Output the [X, Y] coordinate of the center of the cell containing the given text.  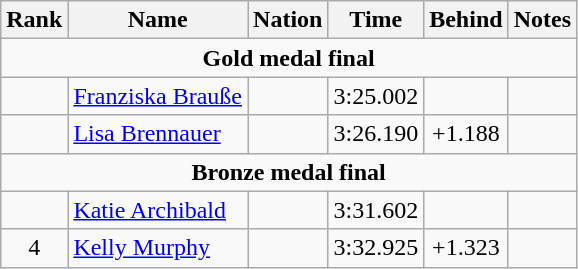
4 [34, 248]
Nation [288, 20]
3:32.925 [376, 248]
+1.323 [466, 248]
Katie Archibald [158, 210]
Franziska Brauße [158, 96]
3:31.602 [376, 210]
Behind [466, 20]
Name [158, 20]
Gold medal final [289, 58]
3:26.190 [376, 134]
Notes [542, 20]
Kelly Murphy [158, 248]
Time [376, 20]
3:25.002 [376, 96]
Rank [34, 20]
+1.188 [466, 134]
Lisa Brennauer [158, 134]
Bronze medal final [289, 172]
